For the text-containing cell, return its midpoint in [X, Y] coordinate format. 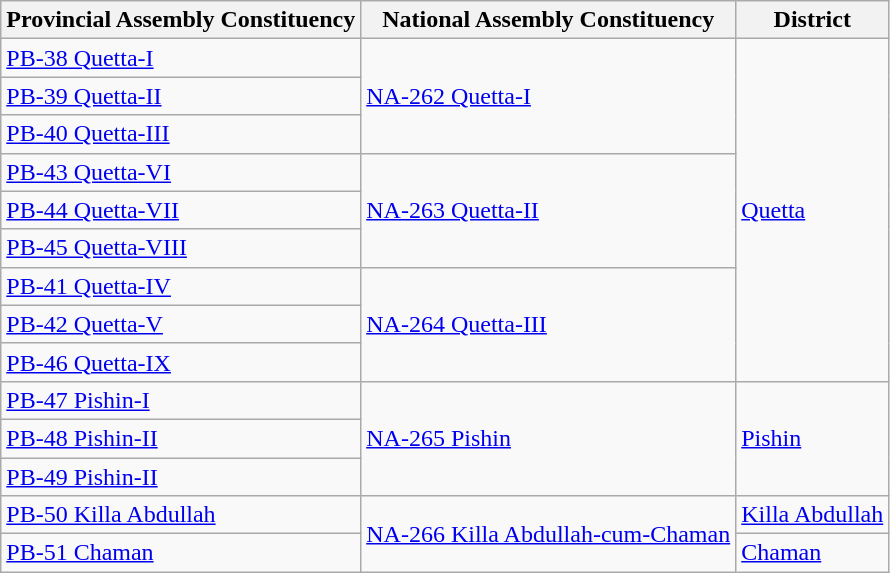
PB-50 Killa Abdullah [181, 515]
PB-48 Pishin-II [181, 438]
PB-39 Quetta-II [181, 96]
PB-46 Quetta-IX [181, 362]
NA-266 Killa Abdullah-cum-Chaman [548, 534]
PB-47 Pishin-I [181, 400]
NA-263 Quetta-II [548, 210]
District [812, 20]
Killa Abdullah [812, 515]
Chaman [812, 553]
NA-262 Quetta-I [548, 96]
PB-43 Quetta-VI [181, 172]
PB-44 Quetta-VII [181, 210]
PB-45 Quetta-VIII [181, 248]
PB-42 Quetta-V [181, 324]
NA-265 Pishin [548, 438]
PB-40 Quetta-III [181, 134]
PB-51 Chaman [181, 553]
Provincial Assembly Constituency [181, 20]
National Assembly Constituency [548, 20]
Pishin [812, 438]
PB-38 Quetta-I [181, 58]
Quetta [812, 210]
PB-49 Pishin-II [181, 477]
PB-41 Quetta-IV [181, 286]
NA-264 Quetta-III [548, 324]
